Detect which cell encompasses the target text, then output its [X, Y] center coordinate. 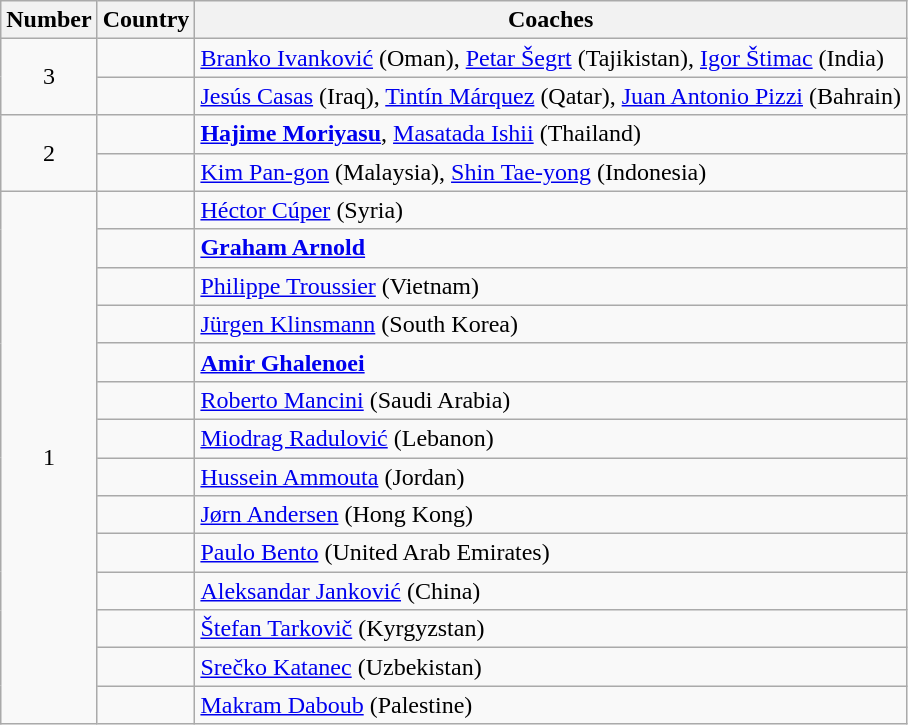
Jesús Casas (Iraq), Tintín Márquez (Qatar), Juan Antonio Pizzi (Bahrain) [551, 96]
Aleksandar Janković (China) [551, 591]
Branko Ivanković (Oman), Petar Šegrt (Tajikistan), Igor Štimac (India) [551, 58]
3 [49, 77]
2 [49, 153]
Miodrag Radulović (Lebanon) [551, 438]
Héctor Cúper (Syria) [551, 210]
Jørn Andersen (Hong Kong) [551, 515]
Hajime Moriyasu, Masatada Ishii (Thailand) [551, 134]
Jürgen Klinsmann (South Korea) [551, 324]
1 [49, 458]
Country [146, 20]
Graham Arnold [551, 248]
Srečko Katanec (Uzbekistan) [551, 667]
Number [49, 20]
Kim Pan-gon (Malaysia), Shin Tae-yong (Indonesia) [551, 172]
Paulo Bento (United Arab Emirates) [551, 553]
Makram Daboub (Palestine) [551, 705]
Roberto Mancini (Saudi Arabia) [551, 400]
Amir Ghalenoei [551, 362]
Coaches [551, 20]
Philippe Troussier (Vietnam) [551, 286]
Hussein Ammouta (Jordan) [551, 477]
Štefan Tarkovič (Kyrgyzstan) [551, 629]
